Search for the cell housing the specified text and yield its (x, y) center coordinate. 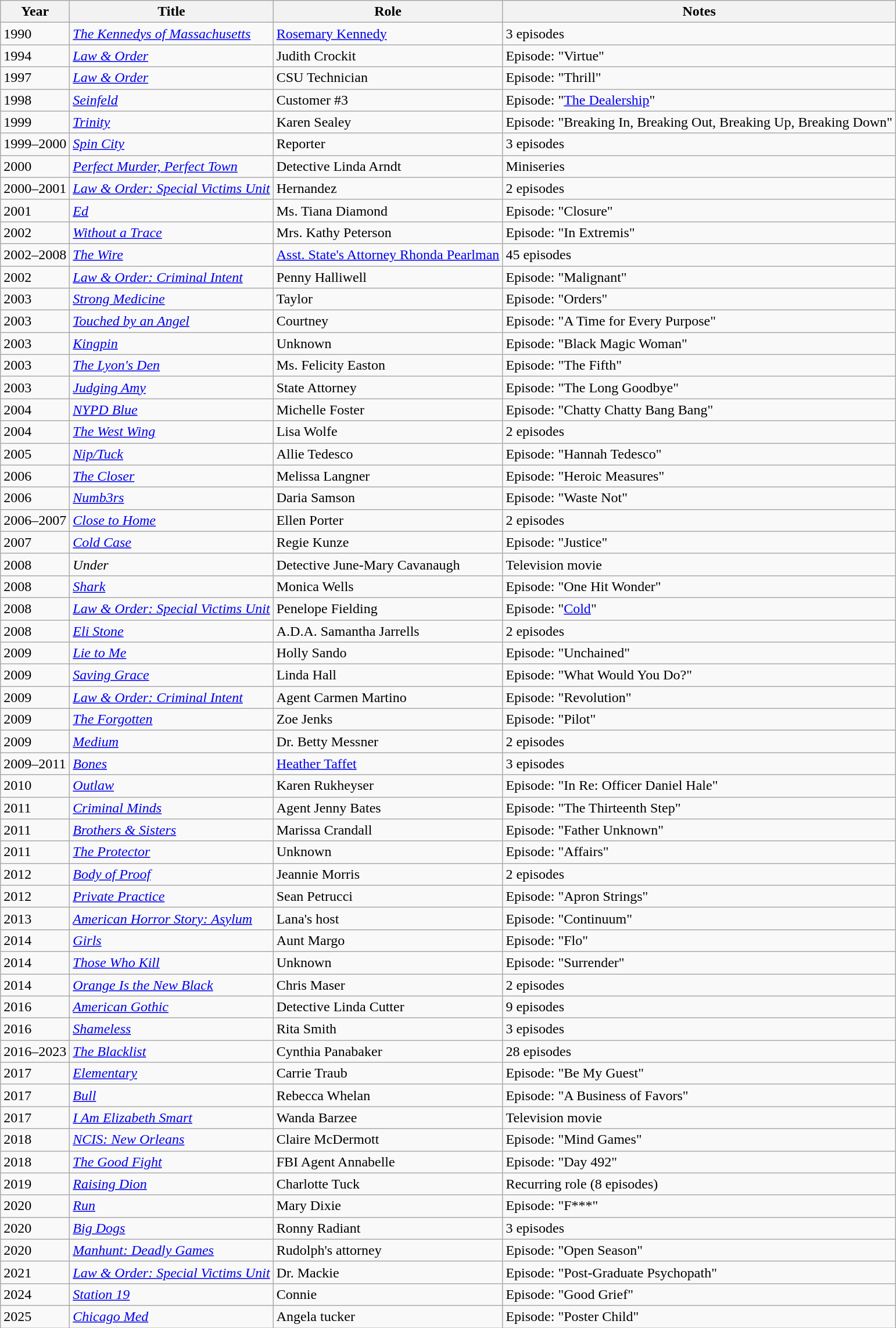
Episode: "Be My Guest" (700, 1073)
Episode: "Hannah Tedesco" (700, 454)
The Wire (171, 255)
Outlaw (171, 786)
Perfect Murder, Perfect Town (171, 166)
2016–2023 (35, 1051)
Ronny Radiant (388, 1228)
Episode: "Heroic Measures" (700, 476)
Regie Kunze (388, 542)
Rebecca Whelan (388, 1096)
1997 (35, 78)
1999 (35, 122)
Episode: "Flo" (700, 940)
American Horror Story: Asylum (171, 918)
Heather Taffet (388, 764)
2000–2001 (35, 188)
Zoe Jenks (388, 720)
FBI Agent Annabelle (388, 1162)
Episode: "Unchained" (700, 653)
1998 (35, 100)
45 episodes (700, 255)
Melissa Langner (388, 476)
Cynthia Panabaker (388, 1051)
NYPD Blue (171, 410)
1999–2000 (35, 144)
Body of Proof (171, 874)
2024 (35, 1294)
Episode: "The Fifth" (700, 366)
I Am Elizabeth Smart (171, 1118)
2007 (35, 542)
Episode: "F***" (700, 1206)
Courtney (388, 321)
9 episodes (700, 1007)
Episode: "The Thirteenth Step" (700, 808)
Title (171, 12)
Connie (388, 1294)
Medium (171, 742)
Penelope Fielding (388, 608)
Spin City (171, 144)
28 episodes (700, 1051)
American Gothic (171, 1007)
Wanda Barzee (388, 1118)
Bull (171, 1096)
Cold Case (171, 542)
Episode: "Cold" (700, 608)
2002–2008 (35, 255)
Episode: "Chatty Chatty Bang Bang" (700, 410)
2006–2007 (35, 520)
Karen Rukheyser (388, 786)
Allie Tedesco (388, 454)
Jeannie Morris (388, 874)
Detective June-Mary Cavanaugh (388, 564)
Brothers & Sisters (171, 830)
Charlotte Tuck (388, 1184)
Reporter (388, 144)
Lisa Wolfe (388, 432)
Seinfeld (171, 100)
2021 (35, 1272)
Episode: "Poster Child" (700, 1316)
Kingpin (171, 343)
Girls (171, 940)
Judith Crockit (388, 56)
Touched by an Angel (171, 321)
Episode: "Mind Games" (700, 1140)
Marissa Crandall (388, 830)
Claire McDermott (388, 1140)
Episode: "Malignant" (700, 277)
Hernandez (388, 188)
Episode: "Affairs" (700, 852)
The Protector (171, 852)
Chicago Med (171, 1316)
Station 19 (171, 1294)
Bones (171, 764)
Manhunt: Deadly Games (171, 1250)
Private Practice (171, 896)
Episode: "Virtue" (700, 56)
NCIS: New Orleans (171, 1140)
Orange Is the New Black (171, 985)
Mrs. Kathy Peterson (388, 232)
CSU Technician (388, 78)
Penny Halliwell (388, 277)
Michelle Foster (388, 410)
Elementary (171, 1073)
Shark (171, 586)
2009–2011 (35, 764)
Episode: "Post-Graduate Psychopath" (700, 1272)
Detective Linda Cutter (388, 1007)
Episode: "Apron Strings" (700, 896)
Carrie Traub (388, 1073)
Episode: "Black Magic Woman" (700, 343)
Episode: "Good Grief" (700, 1294)
Dr. Betty Messner (388, 742)
Episode: "What Would You Do?" (700, 675)
Episode: "In Extremis" (700, 232)
Holly Sando (388, 653)
Close to Home (171, 520)
The Closer (171, 476)
Episode: "Orders" (700, 299)
Taylor (388, 299)
Judging Amy (171, 388)
The Kennedys of Massachusetts (171, 34)
2010 (35, 786)
Episode: "A Business of Favors" (700, 1096)
Those Who Kill (171, 962)
Year (35, 12)
Chris Maser (388, 985)
Dr. Mackie (388, 1272)
Run (171, 1206)
Without a Trace (171, 232)
Rita Smith (388, 1029)
Ms. Tiana Diamond (388, 210)
Episode: "Justice" (700, 542)
Sean Petrucci (388, 896)
Notes (700, 12)
Ms. Felicity Easton (388, 366)
Raising Dion (171, 1184)
Mary Dixie (388, 1206)
The Good Fight (171, 1162)
Episode: "Surrender" (700, 962)
Under (171, 564)
Agent Carmen Martino (388, 697)
Karen Sealey (388, 122)
Episode: "One Hit Wonder" (700, 586)
The Lyon's Den (171, 366)
State Attorney (388, 388)
Criminal Minds (171, 808)
Episode: "Breaking In, Breaking Out, Breaking Up, Breaking Down" (700, 122)
Detective Linda Arndt (388, 166)
Miniseries (700, 166)
2000 (35, 166)
Episode: "Day 492" (700, 1162)
Big Dogs (171, 1228)
Episode: "Continuum" (700, 918)
Numb3rs (171, 498)
Episode: "Revolution" (700, 697)
Linda Hall (388, 675)
Agent Jenny Bates (388, 808)
Episode: "Pilot" (700, 720)
Aunt Margo (388, 940)
Episode: "Waste Not" (700, 498)
2001 (35, 210)
Episode: "A Time for Every Purpose" (700, 321)
Nip/Tuck (171, 454)
2005 (35, 454)
Saving Grace (171, 675)
A.D.A. Samantha Jarrells (388, 631)
Rosemary Kennedy (388, 34)
2025 (35, 1316)
Rudolph's attorney (388, 1250)
Strong Medicine (171, 299)
Episode: "Thrill" (700, 78)
Episode: "Closure" (700, 210)
Ellen Porter (388, 520)
Shameless (171, 1029)
1990 (35, 34)
Episode: "In Re: Officer Daniel Hale" (700, 786)
Asst. State's Attorney Rhonda Pearlman (388, 255)
Eli Stone (171, 631)
Angela tucker (388, 1316)
Episode: "The Long Goodbye" (700, 388)
Ed (171, 210)
Recurring role (8 episodes) (700, 1184)
2019 (35, 1184)
Episode: "Father Unknown" (700, 830)
Lana's host (388, 918)
1994 (35, 56)
Role (388, 12)
The West Wing (171, 432)
The Forgotten (171, 720)
Episode: "Open Season" (700, 1250)
Monica Wells (388, 586)
Customer #3 (388, 100)
Episode: "The Dealership" (700, 100)
Lie to Me (171, 653)
2013 (35, 918)
Trinity (171, 122)
Daria Samson (388, 498)
The Blacklist (171, 1051)
